From the cell containing the given text, extract its center point as (X, Y) coordinate. 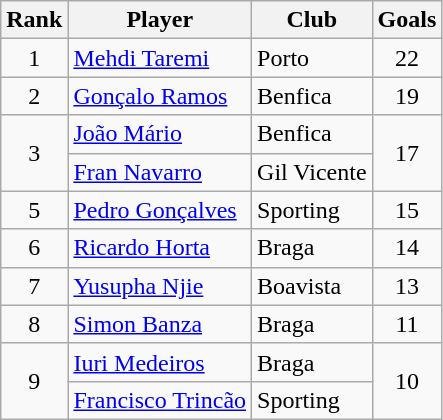
17 (407, 153)
8 (34, 324)
João Mário (160, 134)
Rank (34, 20)
Goals (407, 20)
15 (407, 210)
5 (34, 210)
19 (407, 96)
13 (407, 286)
10 (407, 381)
22 (407, 58)
Ricardo Horta (160, 248)
Gonçalo Ramos (160, 96)
3 (34, 153)
1 (34, 58)
Simon Banza (160, 324)
2 (34, 96)
Pedro Gonçalves (160, 210)
Boavista (312, 286)
Porto (312, 58)
Club (312, 20)
Player (160, 20)
Gil Vicente (312, 172)
6 (34, 248)
14 (407, 248)
7 (34, 286)
Mehdi Taremi (160, 58)
11 (407, 324)
9 (34, 381)
Fran Navarro (160, 172)
Yusupha Njie (160, 286)
Francisco Trincão (160, 400)
Iuri Medeiros (160, 362)
